Scan for the cell matching the given text and deliver its [x, y] coordinate at center. 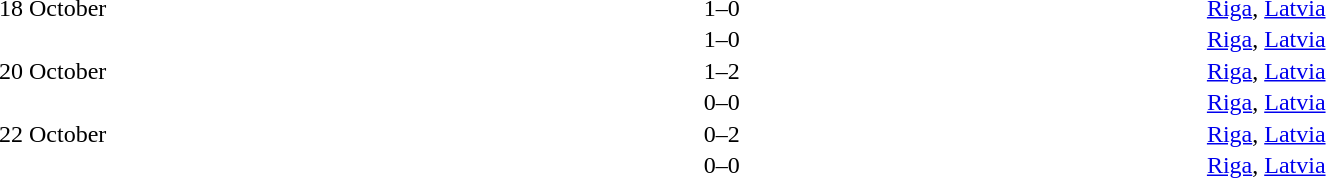
1–2 [722, 71]
1–0 [722, 39]
0–0 [722, 103]
0–2 [722, 134]
